Search for the cell housing the specified text and yield its (X, Y) center coordinate. 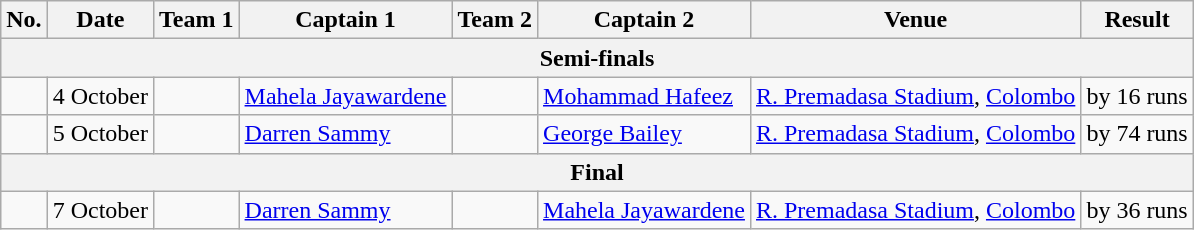
Date (100, 20)
by 16 runs (1137, 96)
7 October (100, 210)
by 74 runs (1137, 134)
4 October (100, 96)
Team 2 (495, 20)
Captain 1 (346, 20)
5 October (100, 134)
Venue (915, 20)
George Bailey (644, 134)
Result (1137, 20)
Mohammad Hafeez (644, 96)
Semi-finals (597, 58)
Captain 2 (644, 20)
Final (597, 172)
No. (24, 20)
Team 1 (197, 20)
by 36 runs (1137, 210)
